Identify which cell holds the provided text, then report its (x, y) central coordinate. 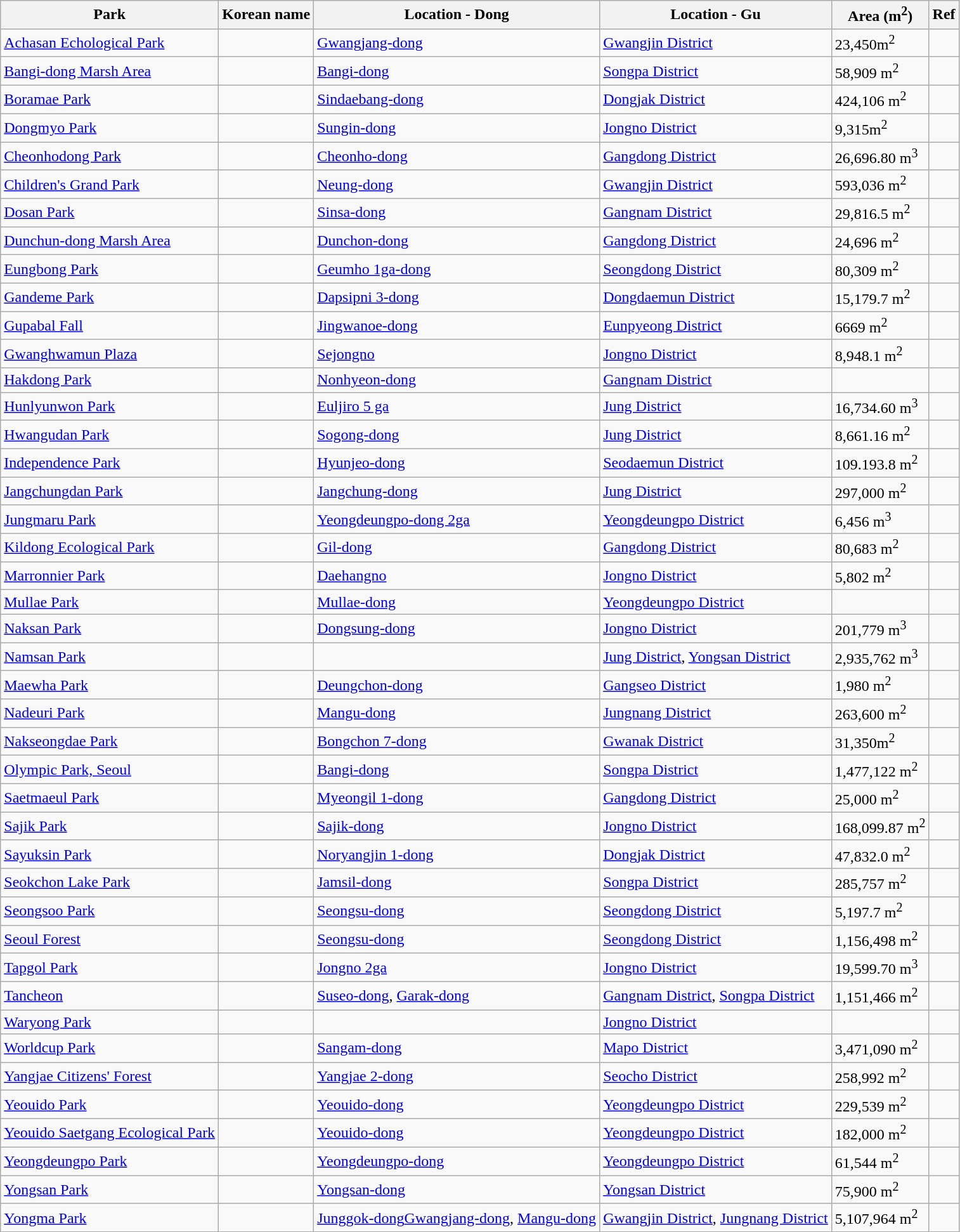
Location - Dong (457, 15)
Sajik Park (110, 826)
Children's Grand Park (110, 184)
Jingwanoe-dong (457, 326)
Dongsung-dong (457, 628)
Yeongdeungpo-dong 2ga (457, 519)
24,696 m2 (880, 241)
263,600 m2 (880, 713)
285,757 m2 (880, 883)
Olympic Park, Seoul (110, 770)
Gupabal Fall (110, 326)
Kildong Ecological Park (110, 548)
6669 m2 (880, 326)
Noryangjin 1-dong (457, 854)
29,816.5 m2 (880, 213)
Seokchon Lake Park (110, 883)
Daehangno (457, 576)
Location - Gu (716, 15)
Yongsan-dong (457, 1190)
Deungchon-dong (457, 685)
Gwangjang-dong (457, 43)
Junggok-dongGwangjang-dong, Mangu-dong (457, 1218)
31,350m2 (880, 741)
Bangi-dong Marsh Area (110, 71)
Gil-dong (457, 548)
1,156,498 m2 (880, 939)
5,197.7 m2 (880, 911)
19,599.70 m3 (880, 968)
201,779 m3 (880, 628)
258,992 m2 (880, 1076)
Independence Park (110, 463)
Nakseongdae Park (110, 741)
Dongdaemun District (716, 297)
Nadeuri Park (110, 713)
Mangu-dong (457, 713)
1,151,466 m2 (880, 996)
Gwanak District (716, 741)
229,539 m2 (880, 1105)
6,456 m3 (880, 519)
Dongmyo Park (110, 128)
Jung District, Yongsan District (716, 657)
593,036 m2 (880, 184)
Hyunjeo-dong (457, 463)
26,696.80 m3 (880, 156)
Jongno 2ga (457, 968)
Cheonhodong Park (110, 156)
Boramae Park (110, 99)
Yeouido Park (110, 1105)
Dunchon-dong (457, 241)
9,315m2 (880, 128)
Worldcup Park (110, 1048)
Yeongdeungpo-dong (457, 1161)
Gangnam District, Songpa District (716, 996)
Waryong Park (110, 1022)
23,450m2 (880, 43)
Yeouido Saetgang Ecological Park (110, 1133)
182,000 m2 (880, 1133)
424,106 m2 (880, 99)
Eungbong Park (110, 269)
Maewha Park (110, 685)
Neung-dong (457, 184)
Sajik-dong (457, 826)
Nonhyeon-dong (457, 380)
Sogong-dong (457, 435)
16,734.60 m3 (880, 406)
61,544 m2 (880, 1161)
Gwangjin District, Jungnang District (716, 1218)
Cheonho-dong (457, 156)
Yongma Park (110, 1218)
Yongsan Park (110, 1190)
Mullae-dong (457, 602)
5,802 m2 (880, 576)
Jangchungdan Park (110, 491)
2,935,762 m3 (880, 657)
Eunpyeong District (716, 326)
Jungnang District (716, 713)
Jungmaru Park (110, 519)
8,948.1 m2 (880, 354)
Yongsan District (716, 1190)
Achasan Echological Park (110, 43)
Myeongil 1-dong (457, 798)
Park (110, 15)
297,000 m2 (880, 491)
168,099.87 m2 (880, 826)
Namsan Park (110, 657)
15,179.7 m2 (880, 297)
Sayuksin Park (110, 854)
Mapo District (716, 1048)
1,980 m2 (880, 685)
80,683 m2 (880, 548)
75,900 m2 (880, 1190)
58,909 m2 (880, 71)
Jamsil-dong (457, 883)
Yangjae 2-dong (457, 1076)
Saetmaeul Park (110, 798)
Euljiro 5 ga (457, 406)
3,471,090 m2 (880, 1048)
Gwanghwamun Plaza (110, 354)
Gandeme Park (110, 297)
Seoul Forest (110, 939)
Hwangudan Park (110, 435)
Hakdong Park (110, 380)
Tapgol Park (110, 968)
1,477,122 m2 (880, 770)
Area (m2) (880, 15)
Geumho 1ga-dong (457, 269)
Seodaemun District (716, 463)
8,661.16 m2 (880, 435)
Dosan Park (110, 213)
Seocho District (716, 1076)
Sungin-dong (457, 128)
Jangchung-dong (457, 491)
Seongsoo Park (110, 911)
Yeongdeungpo Park (110, 1161)
Yangjae Citizens' Forest (110, 1076)
Naksan Park (110, 628)
Dunchun-dong Marsh Area (110, 241)
Bongchon 7-dong (457, 741)
Suseo-dong, Garak-dong (457, 996)
Sejongno (457, 354)
Gangseo District (716, 685)
Hunlyunwon Park (110, 406)
Korean name (266, 15)
Mullae Park (110, 602)
80,309 m2 (880, 269)
5,107,964 m2 (880, 1218)
Sangam-dong (457, 1048)
Ref (944, 15)
47,832.0 m2 (880, 854)
Sinsa-dong (457, 213)
109.193.8 m2 (880, 463)
Marronnier Park (110, 576)
25,000 m2 (880, 798)
Tancheon (110, 996)
Dapsipni 3-dong (457, 297)
Sindaebang-dong (457, 99)
